For the text-containing cell, return its midpoint in [x, y] coordinate format. 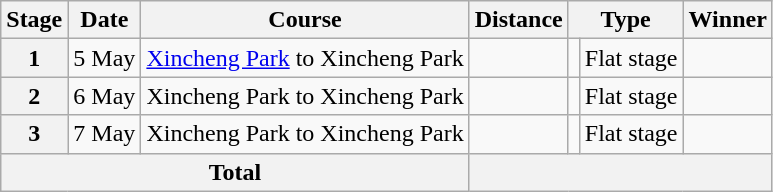
Winner [728, 20]
6 May [104, 96]
3 [34, 134]
Total [235, 172]
Date [104, 20]
1 [34, 58]
2 [34, 96]
Course [305, 20]
Type [626, 20]
5 May [104, 58]
Stage [34, 20]
Distance [518, 20]
7 May [104, 134]
